Determine the (x, y) coordinate at the center of the cell enclosing the given text.  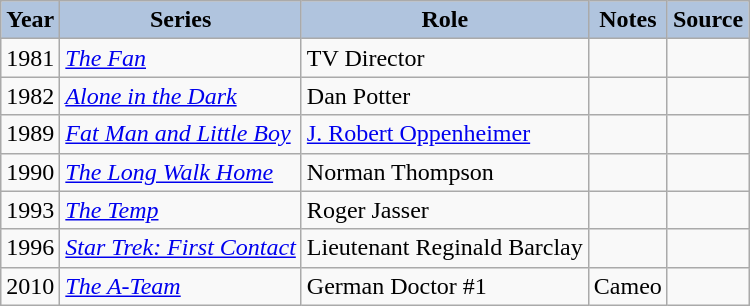
Series (181, 20)
1989 (30, 134)
Fat Man and Little Boy (181, 134)
Source (708, 20)
The Temp (181, 210)
Role (444, 20)
German Doctor #1 (444, 286)
The Fan (181, 58)
2010 (30, 286)
Norman Thompson (444, 172)
Lieutenant Reginald Barclay (444, 248)
1990 (30, 172)
Alone in the Dark (181, 96)
The A-Team (181, 286)
Dan Potter (444, 96)
Roger Jasser (444, 210)
J. Robert Oppenheimer (444, 134)
1996 (30, 248)
Notes (628, 20)
The Long Walk Home (181, 172)
1982 (30, 96)
Year (30, 20)
Star Trek: First Contact (181, 248)
TV Director (444, 58)
Cameo (628, 286)
1981 (30, 58)
1993 (30, 210)
